Search for the cell housing the specified text and yield its (X, Y) center coordinate. 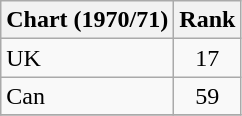
UK (88, 58)
17 (208, 58)
Can (88, 96)
Rank (208, 20)
59 (208, 96)
Chart (1970/71) (88, 20)
